From the cell containing the given text, extract its center point as [X, Y] coordinate. 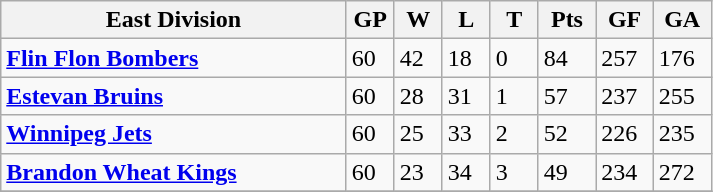
1 [514, 96]
42 [418, 58]
East Division [174, 20]
33 [466, 134]
52 [567, 134]
237 [625, 96]
25 [418, 134]
L [466, 20]
GP [370, 20]
Flin Flon Bombers [174, 58]
18 [466, 58]
57 [567, 96]
176 [682, 58]
28 [418, 96]
GF [625, 20]
0 [514, 58]
W [418, 20]
49 [567, 172]
3 [514, 172]
23 [418, 172]
255 [682, 96]
GA [682, 20]
235 [682, 134]
257 [625, 58]
Pts [567, 20]
Brandon Wheat Kings [174, 172]
T [514, 20]
84 [567, 58]
2 [514, 134]
31 [466, 96]
272 [682, 172]
Estevan Bruins [174, 96]
226 [625, 134]
34 [466, 172]
234 [625, 172]
Winnipeg Jets [174, 134]
